Pinpoint the cell where the given text exists, returning its (X, Y) midpoint coordinate. 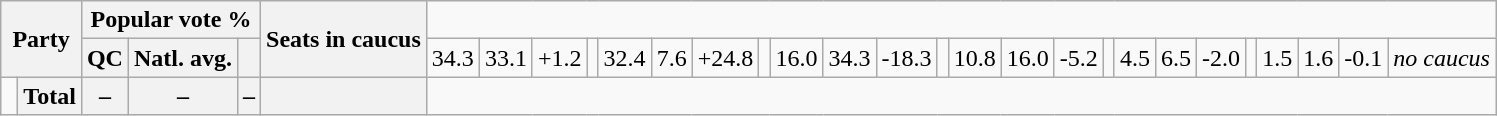
+1.2 (560, 58)
+24.8 (726, 58)
6.5 (1176, 58)
-5.2 (1078, 58)
Natl. avg. (182, 58)
33.1 (506, 58)
Seats in caucus (344, 39)
10.8 (974, 58)
1.6 (1318, 58)
1.5 (1278, 58)
4.5 (1134, 58)
QC (104, 58)
7.6 (672, 58)
32.4 (624, 58)
-2.0 (1220, 58)
no caucus (1442, 58)
-18.3 (906, 58)
-0.1 (1364, 58)
Party (42, 39)
Popular vote % (170, 20)
Total (50, 96)
